Scan for the cell matching the given text and deliver its [X, Y] coordinate at center. 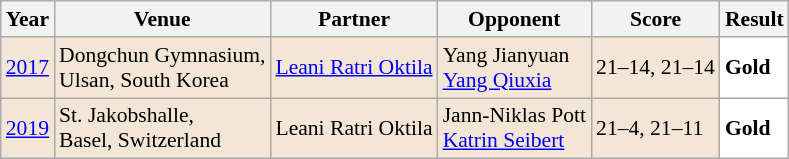
Dongchun Gymnasium,Ulsan, South Korea [162, 68]
Partner [354, 19]
2019 [28, 128]
2017 [28, 68]
21–14, 21–14 [656, 68]
Jann-Niklas Pott Katrin Seibert [514, 128]
Year [28, 19]
St. Jakobshalle,Basel, Switzerland [162, 128]
Result [754, 19]
Venue [162, 19]
Opponent [514, 19]
Score [656, 19]
21–4, 21–11 [656, 128]
Yang Jianyuan Yang Qiuxia [514, 68]
